Determine the (x, y) coordinate at the center of the cell enclosing the given text.  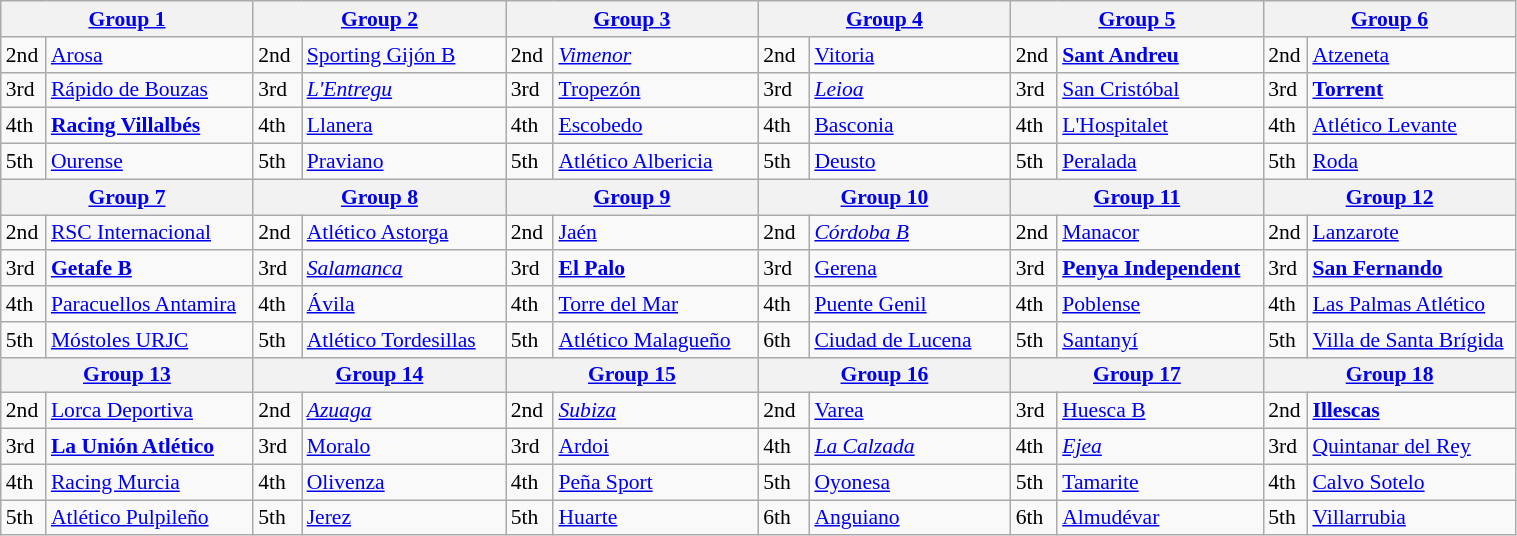
Getafe B (150, 269)
Tropezón (656, 90)
Córdoba B (910, 233)
Atlético Pulpileño (150, 518)
Racing Murcia (150, 482)
Group 16 (884, 375)
Ávila (404, 304)
Azuaga (404, 411)
Torre del Mar (656, 304)
Salamanca (404, 269)
Group 13 (127, 375)
Lanzarote (1412, 233)
Huarte (656, 518)
Ejea (1160, 447)
Olivenza (404, 482)
Villa de Santa Brígida (1412, 340)
Deusto (910, 162)
Group 3 (632, 19)
Quintanar del Rey (1412, 447)
Penya Independent (1160, 269)
Vimenor (656, 55)
Group 1 (127, 19)
Praviano (404, 162)
Roda (1412, 162)
Illescas (1412, 411)
Ardoi (656, 447)
Group 17 (1137, 375)
Atlético Albericia (656, 162)
Peña Sport (656, 482)
Varea (910, 411)
Subiza (656, 411)
Móstoles URJC (150, 340)
Group 10 (884, 197)
Llanera (404, 126)
Group 5 (1137, 19)
Basconia (910, 126)
Atlético Astorga (404, 233)
Puente Genil (910, 304)
Almudévar (1160, 518)
El Palo (656, 269)
Jerez (404, 518)
L'Hospitalet (1160, 126)
La Unión Atlético (150, 447)
Tamarite (1160, 482)
Group 6 (1390, 19)
Group 14 (379, 375)
San Cristóbal (1160, 90)
Oyonesa (910, 482)
Peralada (1160, 162)
Rápido de Bouzas (150, 90)
Sant Andreu (1160, 55)
Atlético Levante (1412, 126)
Santanyí (1160, 340)
Manacor (1160, 233)
Atlético Tordesillas (404, 340)
Anguiano (910, 518)
La Calzada (910, 447)
Leioa (910, 90)
Group 15 (632, 375)
Group 4 (884, 19)
Group 18 (1390, 375)
Moralo (404, 447)
Atzeneta (1412, 55)
Las Palmas Atlético (1412, 304)
L'Entregu (404, 90)
Lorca Deportiva (150, 411)
Group 7 (127, 197)
Group 12 (1390, 197)
Ourense (150, 162)
San Fernando (1412, 269)
Atlético Malagueño (656, 340)
Torrent (1412, 90)
Group 2 (379, 19)
Vitoria (910, 55)
Jaén (656, 233)
Calvo Sotelo (1412, 482)
Group 11 (1137, 197)
Group 8 (379, 197)
Huesca B (1160, 411)
Gerena (910, 269)
Poblense (1160, 304)
Ciudad de Lucena (910, 340)
RSC Internacional (150, 233)
Sporting Gijón B (404, 55)
Group 9 (632, 197)
Villarrubia (1412, 518)
Racing Villalbés (150, 126)
Arosa (150, 55)
Escobedo (656, 126)
Paracuellos Antamira (150, 304)
